Return (X, Y) of the center of cell containing provided text 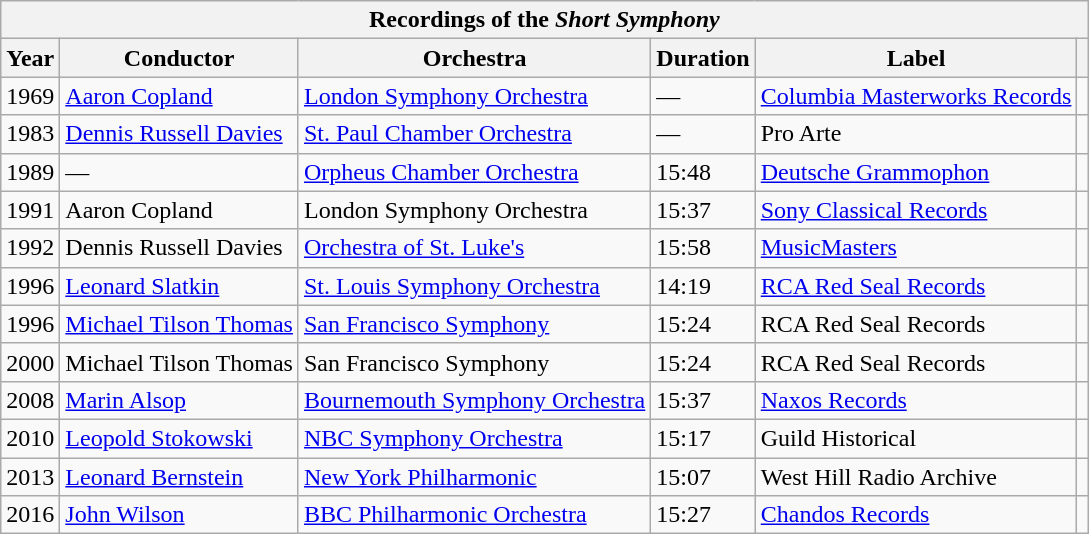
Marin Alsop (180, 400)
St. Paul Chamber Orchestra (474, 134)
Label (916, 58)
MusicMasters (916, 248)
1983 (30, 134)
1991 (30, 210)
1992 (30, 248)
West Hill Radio Archive (916, 477)
Leonard Bernstein (180, 477)
15:07 (703, 477)
Leopold Stokowski (180, 438)
2008 (30, 400)
Naxos Records (916, 400)
Year (30, 58)
Orchestra of St. Luke's (474, 248)
Columbia Masterworks Records (916, 96)
Pro Arte (916, 134)
Duration (703, 58)
Chandos Records (916, 515)
1989 (30, 172)
Guild Historical (916, 438)
BBC Philharmonic Orchestra (474, 515)
14:19 (703, 286)
15:48 (703, 172)
Orpheus Chamber Orchestra (474, 172)
Orchestra (474, 58)
2016 (30, 515)
New York Philharmonic (474, 477)
15:58 (703, 248)
2010 (30, 438)
St. Louis Symphony Orchestra (474, 286)
15:17 (703, 438)
15:27 (703, 515)
Conductor (180, 58)
Sony Classical Records (916, 210)
Deutsche Grammophon (916, 172)
NBC Symphony Orchestra (474, 438)
Leonard Slatkin (180, 286)
2013 (30, 477)
Recordings of the Short Symphony (544, 20)
Bournemouth Symphony Orchestra (474, 400)
1969 (30, 96)
John Wilson (180, 515)
2000 (30, 362)
